Scan for the cell matching the given text and deliver its [X, Y] coordinate at center. 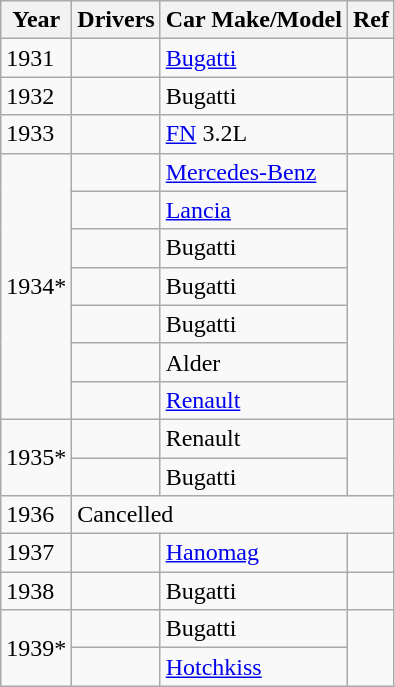
1934* [36, 286]
1937 [36, 553]
Mercedes-Benz [254, 172]
Hotchkiss [254, 667]
Ref [370, 20]
FN 3.2L [254, 134]
1932 [36, 96]
Year [36, 20]
1935* [36, 457]
Drivers [116, 20]
1936 [36, 515]
1938 [36, 591]
1933 [36, 134]
Car Make/Model [254, 20]
Hanomag [254, 553]
Alder [254, 362]
1931 [36, 58]
1939* [36, 648]
Lancia [254, 210]
Cancelled [234, 515]
